Return the [X, Y] coordinate for the center point of the cell that contains the specified text.  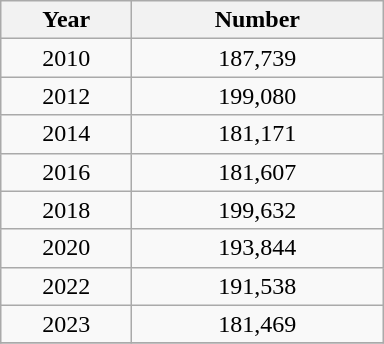
181,607 [258, 172]
2014 [66, 134]
2020 [66, 248]
199,632 [258, 210]
Number [258, 20]
2012 [66, 96]
2023 [66, 324]
Year [66, 20]
2018 [66, 210]
191,538 [258, 286]
2016 [66, 172]
2010 [66, 58]
187,739 [258, 58]
2022 [66, 286]
193,844 [258, 248]
181,469 [258, 324]
181,171 [258, 134]
199,080 [258, 96]
